Output the [x, y] coordinate of the center of the cell containing the given text.  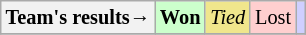
Tied [228, 17]
Won [180, 17]
Lost [273, 17]
Team's results→ [78, 17]
